Find where the given text appears and provide that cell's center as (x, y) coordinate. 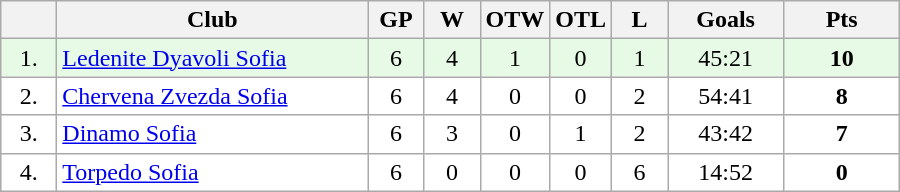
10 (842, 58)
OTW (515, 20)
W (452, 20)
43:42 (726, 134)
Torpedo Sofia (212, 172)
8 (842, 96)
2. (29, 96)
54:41 (726, 96)
Pts (842, 20)
45:21 (726, 58)
Chervena Zvezda Sofia (212, 96)
OTL (581, 20)
Ledenite Dyavoli Sofia (212, 58)
Dinamo Sofia (212, 134)
1. (29, 58)
3. (29, 134)
3 (452, 134)
14:52 (726, 172)
Goals (726, 20)
L (640, 20)
4. (29, 172)
7 (842, 134)
GP (396, 20)
Club (212, 20)
